Find where the given text appears and provide that cell's center as [x, y] coordinate. 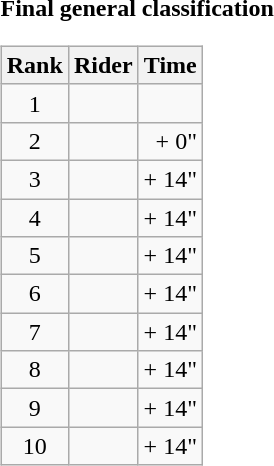
9 [34, 408]
Rider [103, 65]
4 [34, 217]
8 [34, 370]
+ 0" [170, 141]
6 [34, 294]
5 [34, 256]
10 [34, 446]
3 [34, 179]
1 [34, 103]
Rank [34, 65]
7 [34, 332]
Time [170, 65]
2 [34, 141]
